Determine the [x, y] coordinate at the center of the cell enclosing the given text.  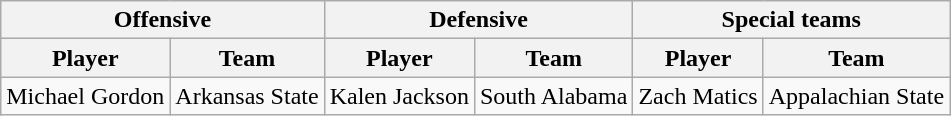
Offensive [162, 20]
Kalen Jackson [399, 96]
Appalachian State [856, 96]
South Alabama [553, 96]
Defensive [478, 20]
Special teams [792, 20]
Arkansas State [247, 96]
Michael Gordon [86, 96]
Zach Matics [698, 96]
